Determine the [x, y] coordinate at the center of the cell enclosing the given text.  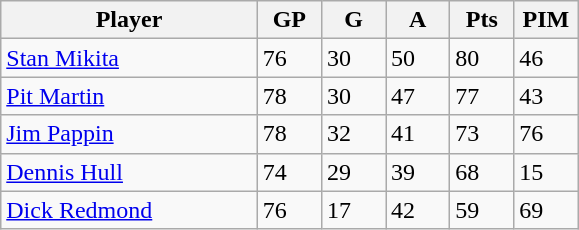
Stan Mikita [130, 58]
Player [130, 20]
15 [546, 172]
74 [289, 172]
47 [418, 96]
17 [353, 210]
68 [482, 172]
50 [418, 58]
PIM [546, 20]
69 [546, 210]
42 [418, 210]
32 [353, 134]
80 [482, 58]
46 [546, 58]
29 [353, 172]
A [418, 20]
G [353, 20]
41 [418, 134]
59 [482, 210]
Jim Pappin [130, 134]
Pts [482, 20]
39 [418, 172]
Pit Martin [130, 96]
77 [482, 96]
GP [289, 20]
Dick Redmond [130, 210]
73 [482, 134]
Dennis Hull [130, 172]
43 [546, 96]
